Return the [X, Y] coordinate for the center point of the cell that contains the specified text.  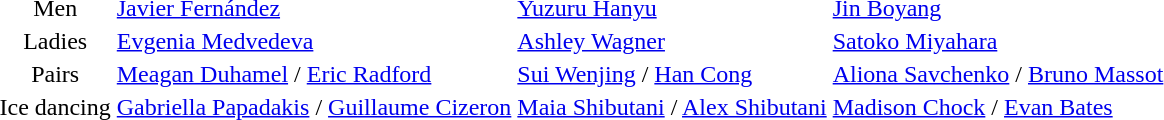
Evgenia Medvedeva [314, 41]
Ashley Wagner [672, 41]
Meagan Duhamel / Eric Radford [314, 74]
Sui Wenjing / Han Cong [672, 74]
